Output the [X, Y] coordinate of the center of the cell containing the given text.  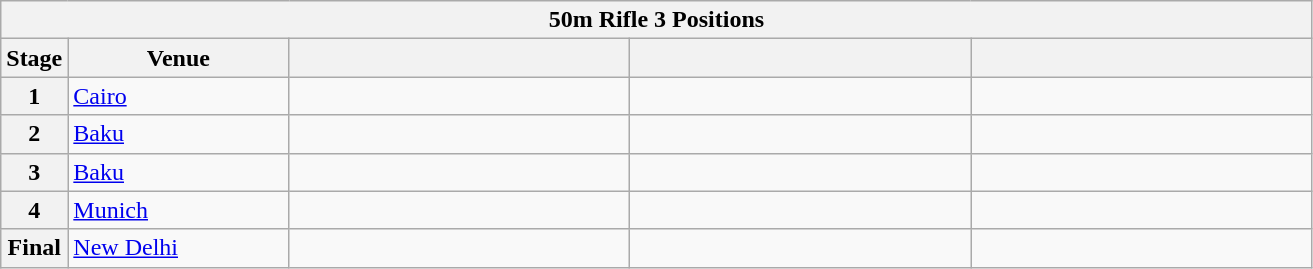
Munich [178, 210]
4 [34, 210]
Cairo [178, 96]
3 [34, 172]
1 [34, 96]
Final [34, 248]
New Delhi [178, 248]
Stage [34, 58]
50m Rifle 3 Positions [656, 20]
Venue [178, 58]
2 [34, 134]
